Return the (x, y) coordinate for the center point of the cell that contains the specified text.  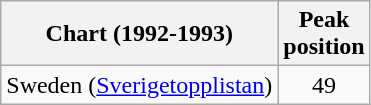
Peakposition (324, 34)
49 (324, 85)
Sweden (Sverigetopplistan) (140, 85)
Chart (1992-1993) (140, 34)
